Return the (x, y) coordinate for the center point of the cell that contains the specified text.  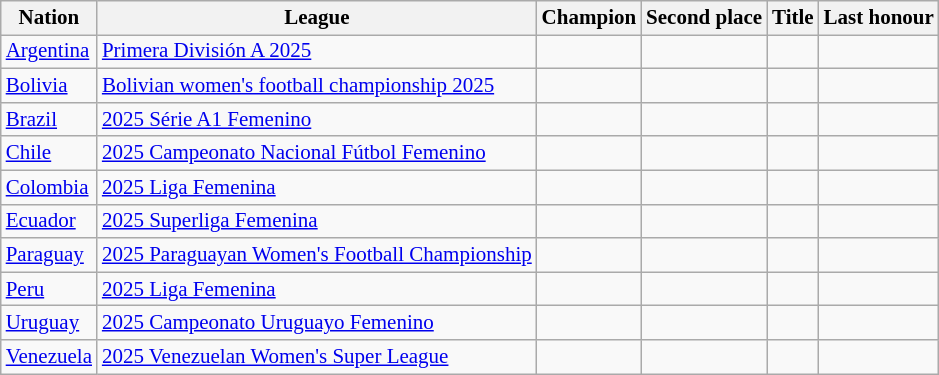
Bolivian women's football championship 2025 (317, 86)
2025 Superliga Femenina (317, 221)
2025 Venezuelan Women's Super League (317, 357)
Paraguay (49, 255)
2025 Paraguayan Women's Football Championship (317, 255)
Peru (49, 289)
Second place (704, 18)
Nation (49, 18)
League (317, 18)
Venezuela (49, 357)
Brazil (49, 119)
2025 Campeonato Nacional Fútbol Femenino (317, 153)
Title (793, 18)
Ecuador (49, 221)
2025 Série A1 Femenino (317, 119)
Last honour (879, 18)
2025 Campeonato Uruguayo Femenino (317, 323)
Champion (589, 18)
Primera División A 2025 (317, 52)
Colombia (49, 187)
Chile (49, 153)
Uruguay (49, 323)
Argentina (49, 52)
Bolivia (49, 86)
